Identify which cell holds the provided text, then report its (x, y) central coordinate. 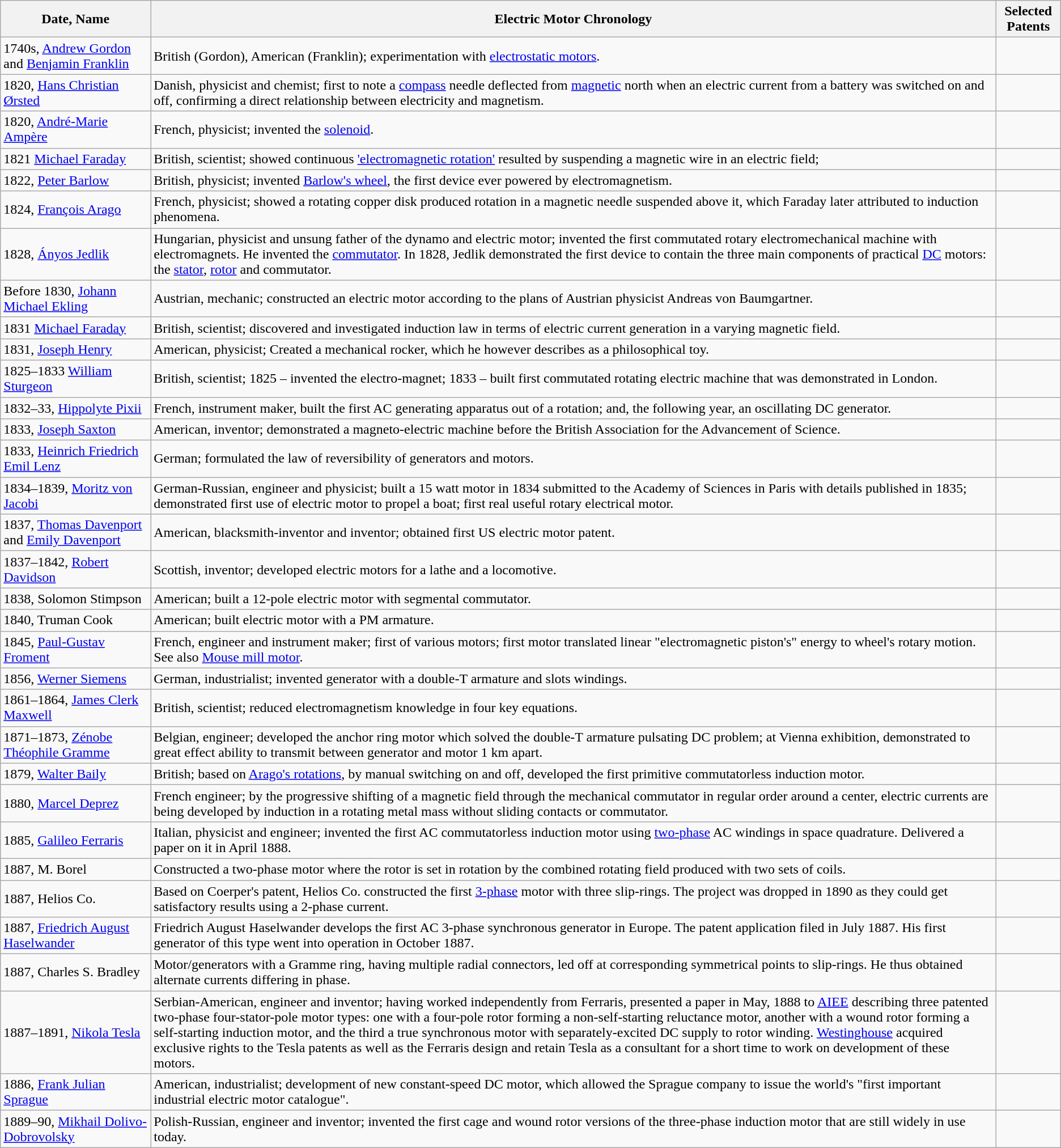
1820, André-Marie Ampère (76, 129)
1820, Hans Christian Ørsted (76, 93)
1887, Friedrich August Haselwander (76, 935)
German, industrialist; invented generator with a double-T armature and slots windings. (574, 679)
1832–33, Hippolyte Pixii (76, 408)
1740s, Andrew Gordon and Benjamin Franklin (76, 56)
1831 Michael Faraday (76, 328)
1821 Michael Faraday (76, 159)
German; formulated the law of reversibility of generators and motors. (574, 459)
1880, Marcel Deprez (76, 803)
American; built a 12-pole electric motor with segmental commutator. (574, 599)
Electric Motor Chronology (574, 19)
American, physicist; Created a mechanical rocker, which he however describes as a philosophical toy. (574, 349)
American, blacksmith-inventor and inventor; obtained first US electric motor patent. (574, 533)
Constructed a two-phase motor where the rotor is set in rotation by the combined rotating field produced with two sets of coils. (574, 869)
British, scientist; discovered and investigated induction law in terms of electric current generation in a varying magnetic field. (574, 328)
1887–1891, Nikola Tesla (76, 1032)
1838, Solomon Stimpson (76, 599)
1887, Helios Co. (76, 898)
British, physicist; invented Barlow's wheel, the first device ever powered by electromagnetism. (574, 180)
French, physicist; invented the solenoid. (574, 129)
Scottish, inventor; developed electric motors for a lathe and a locomotive. (574, 569)
British (Gordon), American (Franklin); experimentation with electrostatic motors. (574, 56)
1834–1839, Moritz von Jacobi (76, 495)
1833, Joseph Saxton (76, 430)
British; based on Arago's rotations, by manual switching on and off, developed the first primitive commutatorless induction motor. (574, 774)
1887, M. Borel (76, 869)
1887, Charles S. Bradley (76, 973)
British, scientist; showed continuous 'electromagnetic rotation' resulted by suspending a magnetic wire in an electric field; (574, 159)
1879, Walter Baily (76, 774)
Austrian, mechanic; constructed an electric motor according to the plans of Austrian physicist Andreas von Baumgartner. (574, 298)
1845, Paul-Gustav Froment (76, 650)
French, instrument maker, built the first AC generating apparatus out of a rotation; and, the following year, an oscillating DC generator. (574, 408)
1831, Joseph Henry (76, 349)
1837, Thomas Davenport and Emily Davenport (76, 533)
1824, François Arago (76, 210)
1871–1873, Zénobe Théophile Gramme (76, 745)
1833, Heinrich Friedrich Emil Lenz (76, 459)
British, scientist; reduced electromagnetism knowledge in four key equations. (574, 708)
1856, Werner Siemens (76, 679)
1885, Galileo Ferraris (76, 840)
Selected Patents (1028, 19)
1822, Peter Barlow (76, 180)
American, inventor; demonstrated a magneto-electric machine before the British Association for the Advancement of Science. (574, 430)
1825–1833 William Sturgeon (76, 379)
Before 1830, Johann Michael Ekling (76, 298)
Date, Name (76, 19)
1886, Frank Julian Sprague (76, 1092)
1889–90, Mikhail Dolivo-Dobrovolsky (76, 1129)
1828, Ányos Jedlik (76, 254)
1837–1842, Robert Davidson (76, 569)
British, scientist; 1825 – invented the electro-magnet; 1833 – built first commutated rotating electric machine that was demonstrated in London. (574, 379)
American; built electric motor with a PM armature. (574, 620)
1861–1864, James Clerk Maxwell (76, 708)
1840, Truman Cook (76, 620)
